Extract the (X, Y) coordinate from the center of the cell holding the provided text.  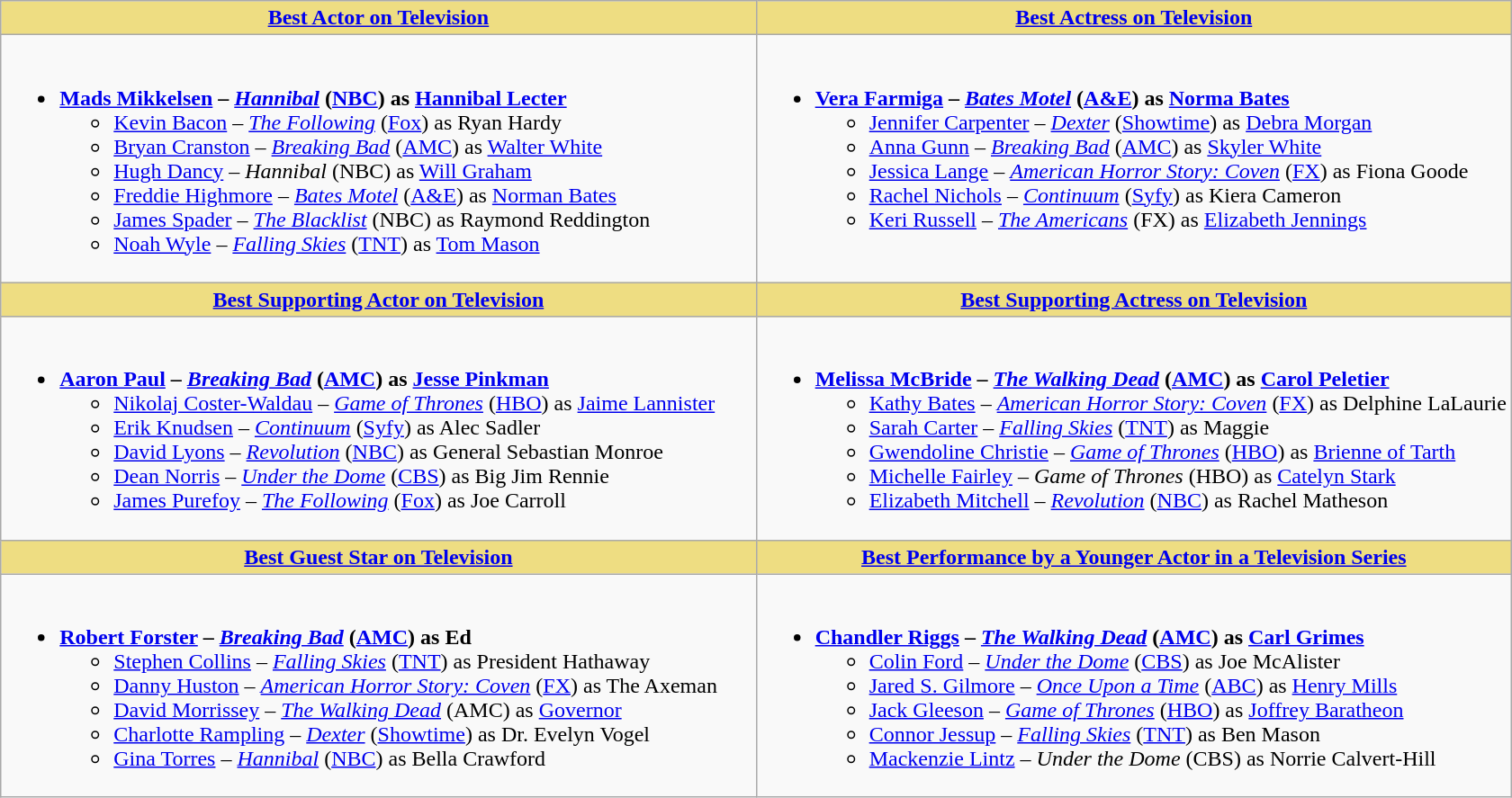
Best Supporting Actress on Television (1134, 300)
Best Actress on Television (1134, 18)
Best Guest Star on Television (378, 557)
Best Actor on Television (378, 18)
Best Supporting Actor on Television (378, 300)
Best Performance by a Younger Actor in a Television Series (1134, 557)
